Return the [x, y] coordinate for the center point of the cell that contains the specified text.  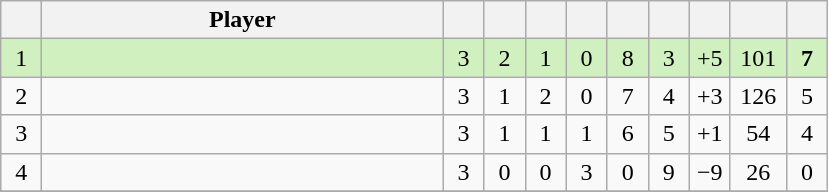
6 [628, 134]
54 [758, 134]
101 [758, 58]
−9 [710, 172]
26 [758, 172]
+5 [710, 58]
+3 [710, 96]
9 [668, 172]
126 [758, 96]
8 [628, 58]
+1 [710, 134]
Player [242, 20]
